Detect which cell encompasses the target text, then output its [x, y] center coordinate. 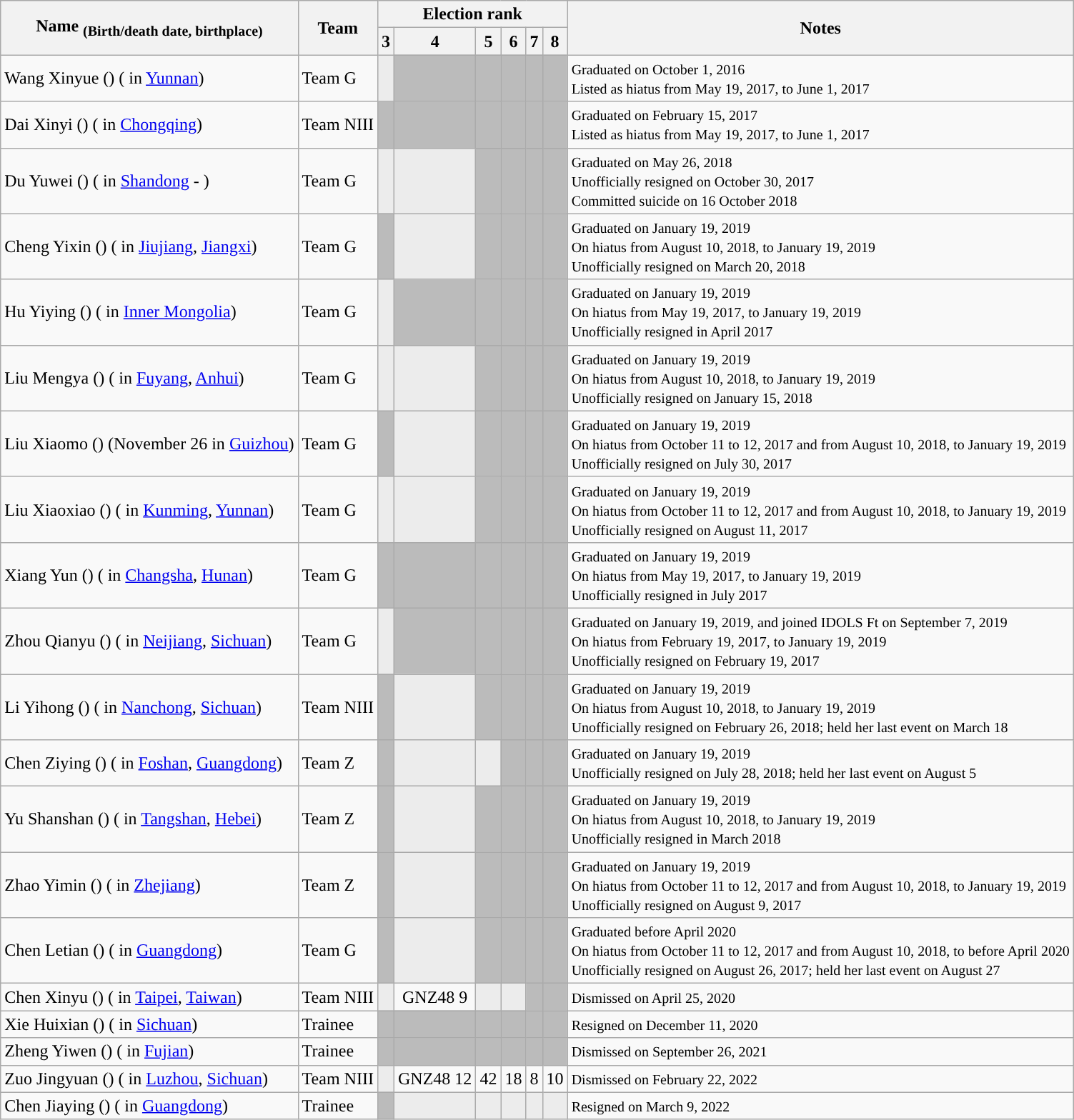
Graduated on January 19, 2019On hiatus from August 10, 2018, to January 19, 2019Unofficially resigned on March 20, 2018 [820, 246]
Li Yihong () ( in Nanchong, Sichuan) [149, 707]
Zhao Yimin () ( in Zhejiang) [149, 885]
6 [513, 41]
Cheng Yixin () ( in Jiujiang, Jiangxi) [149, 246]
GNZ48 12 [434, 1079]
Dismissed on February 22, 2022 [820, 1079]
5 [489, 41]
Notes [820, 28]
Graduated on January 19, 2019On hiatus from May 19, 2017, to January 19, 2019Unofficially resigned in July 2017 [820, 575]
Graduated on May 26, 2018Unofficially resigned on October 30, 2017 Committed suicide on 16 October 2018 [820, 181]
Hu Yiying () ( in Inner Mongolia) [149, 312]
Xiang Yun () ( in Changsha, Hunan) [149, 575]
Name (Birth/death date, birthplace) [149, 28]
Dismissed on April 25, 2020 [820, 997]
Graduated on February 15, 2017Listed as hiatus from May 19, 2017, to June 1, 2017 [820, 124]
Team [337, 28]
Graduated on October 1, 2016Listed as hiatus from May 19, 2017, to June 1, 2017 [820, 79]
Zheng Yiwen () ( in Fujian) [149, 1051]
Dai Xinyi () ( in Chongqing) [149, 124]
Liu Mengya () ( in Fuyang, Anhui) [149, 378]
Liu Xiaomo () (November 26 in Guizhou) [149, 444]
Graduated on January 19, 2019On hiatus from August 10, 2018, to January 19, 2019Unofficially resigned in March 2018 [820, 819]
7 [534, 41]
Wang Xinyue () ( in Yunnan) [149, 79]
Xie Huixian () ( in Sichuan) [149, 1024]
Chen Xinyu () ( in Taipei, Taiwan) [149, 997]
Du Yuwei () ( in Shandong - ) [149, 181]
42 [489, 1079]
4 [434, 41]
Dismissed on September 26, 2021 [820, 1051]
Zhou Qianyu () ( in Neijiang, Sichuan) [149, 641]
Election rank [472, 14]
3 [386, 41]
Chen Letian () ( in Guangdong) [149, 951]
GNZ48 9 [434, 997]
Resigned on December 11, 2020 [820, 1024]
Liu Xiaoxiao () ( in Kunming, Yunnan) [149, 509]
Chen Jiaying () ( in Guangdong) [149, 1106]
Yu Shanshan () ( in Tangshan, Hebei) [149, 819]
Zuo Jingyuan () ( in Luzhou, Sichuan) [149, 1079]
Chen Ziying () ( in Foshan, Guangdong) [149, 763]
10 [555, 1079]
Graduated on January 19, 2019On hiatus from May 19, 2017, to January 19, 2019Unofficially resigned in April 2017 [820, 312]
Graduated on January 19, 2019On hiatus from August 10, 2018, to January 19, 2019Unofficially resigned on January 15, 2018 [820, 378]
Resigned on March 9, 2022 [820, 1106]
Graduated on January 19, 2019Unofficially resigned on July 28, 2018; held her last event on August 5 [820, 763]
18 [513, 1079]
